Capture the cell that displays the provided text and extract its (X, Y) central coordinate. 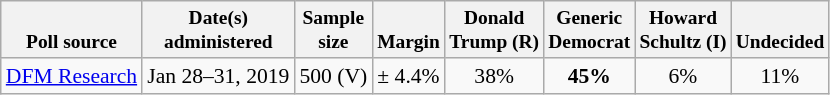
11% (780, 76)
38% (494, 76)
6% (683, 76)
DFM Research (72, 76)
GenericDemocrat (590, 30)
Poll source (72, 30)
Undecided (780, 30)
HowardSchultz (I) (683, 30)
Jan 28–31, 2019 (218, 76)
Date(s)administered (218, 30)
DonaldTrump (R) (494, 30)
Samplesize (333, 30)
± 4.4% (408, 76)
Margin (408, 30)
500 (V) (333, 76)
45% (590, 76)
